Provide the [X, Y] coordinate of the cell's center where the given text is located.  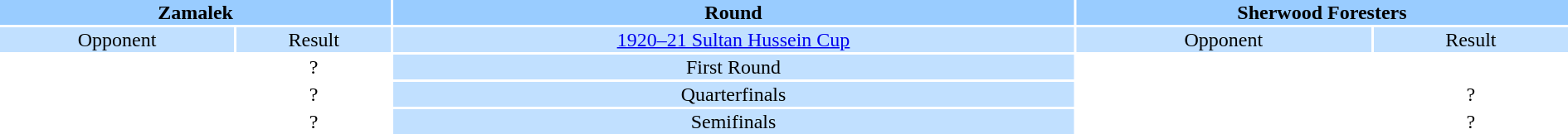
Sherwood Foresters [1322, 12]
Semifinals [733, 122]
Quarterfinals [733, 94]
Zamalek [196, 12]
First Round [733, 67]
1920–21 Sultan Hussein Cup [733, 40]
Round [733, 12]
